Return the (X, Y) coordinate for the center point of the cell that contains the specified text.  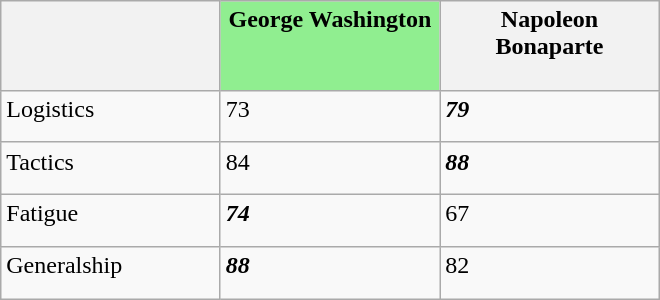
74 (330, 221)
Tactics (110, 168)
67 (550, 221)
George Washington (330, 46)
Generalship (110, 273)
82 (550, 273)
73 (330, 116)
Fatigue (110, 221)
84 (330, 168)
Logistics (110, 116)
79 (550, 116)
Napoleon Bonaparte (550, 46)
